Return the (X, Y) coordinate for the center point of the cell that contains the specified text.  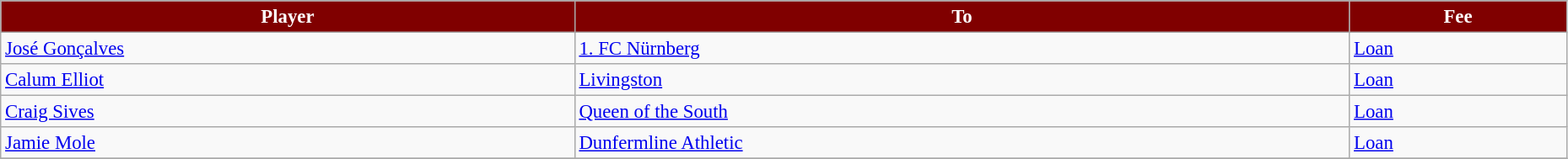
Fee (1458, 17)
To (962, 17)
Craig Sives (288, 112)
Player (288, 17)
Queen of the South (962, 112)
Jamie Mole (288, 143)
Calum Elliot (288, 80)
José Gonçalves (288, 49)
Livingston (962, 80)
1. FC Nürnberg (962, 49)
Dunfermline Athletic (962, 143)
